Determine the (x, y) coordinate at the center of the cell enclosing the given text.  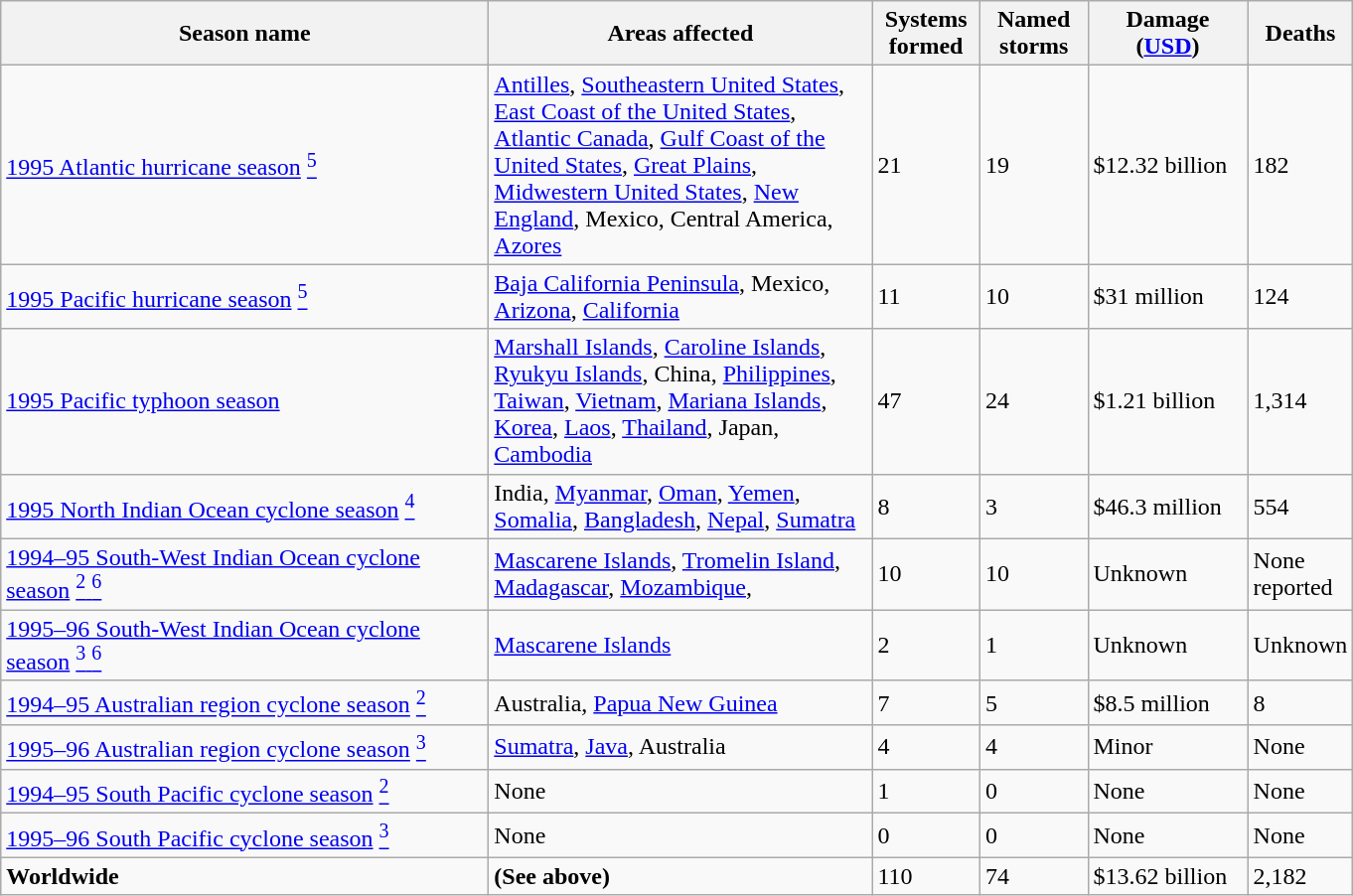
1995 North Indian Ocean cyclone season 4 (244, 507)
(See above) (680, 876)
5 (1033, 703)
Mascarene Islands (680, 646)
Marshall Islands, Caroline Islands, Ryukyu Islands, China, Philippines, Taiwan, Vietnam, Mariana Islands, Korea, Laos, Thailand, Japan, Cambodia (680, 401)
124 (1300, 296)
2,182 (1300, 876)
74 (1033, 876)
1994–95 Australian region cyclone season 2 (244, 703)
$12.32 billion (1168, 165)
1995–96 South-West Indian Ocean cyclone season 3 6 (244, 646)
India, Myanmar, Oman, Yemen, Somalia, Bangladesh, Nepal, Sumatra (680, 507)
Systems formed (926, 34)
19 (1033, 165)
Named storms (1033, 34)
Minor (1168, 747)
182 (1300, 165)
Worldwide (244, 876)
$13.62 billion (1168, 876)
1994–95 South Pacific cyclone season 2 (244, 791)
$8.5 million (1168, 703)
7 (926, 703)
$46.3 million (1168, 507)
47 (926, 401)
1995–96 Australian region cyclone season 3 (244, 747)
1994–95 South-West Indian Ocean cyclone season 2 6 (244, 574)
Damage (USD) (1168, 34)
11 (926, 296)
1995 Pacific typhoon season (244, 401)
110 (926, 876)
Areas affected (680, 34)
2 (926, 646)
$31 million (1168, 296)
21 (926, 165)
24 (1033, 401)
Mascarene Islands, Tromelin Island, Madagascar, Mozambique, (680, 574)
None reported (1300, 574)
1995 Atlantic hurricane season 5 (244, 165)
Baja California Peninsula, Mexico, Arizona, California (680, 296)
$1.21 billion (1168, 401)
1995 Pacific hurricane season 5 (244, 296)
3 (1033, 507)
Deaths (1300, 34)
Season name (244, 34)
554 (1300, 507)
1995–96 South Pacific cyclone season 3 (244, 836)
1,314 (1300, 401)
Sumatra, Java, Australia (680, 747)
Australia, Papua New Guinea (680, 703)
